Pinpoint the cell where the given text exists, returning its [X, Y] midpoint coordinate. 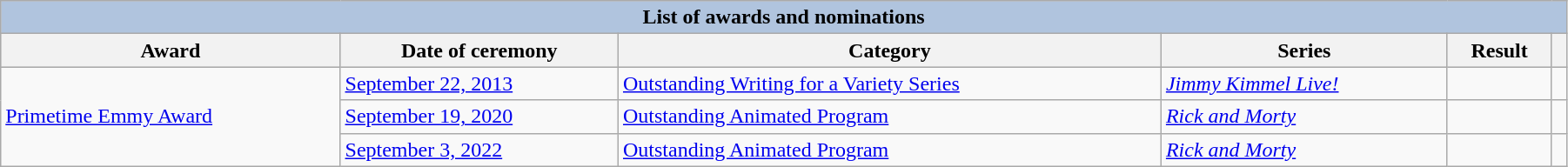
Jimmy Kimmel Live! [1303, 83]
September 22, 2013 [479, 83]
Category [889, 50]
List of awards and nominations [784, 17]
Result [1499, 50]
Date of ceremony [479, 50]
Series [1303, 50]
September 19, 2020 [479, 117]
Primetime Emmy Award [171, 117]
Outstanding Writing for a Variety Series [889, 83]
September 3, 2022 [479, 150]
Award [171, 50]
